Search for the cell housing the specified text and yield its (X, Y) center coordinate. 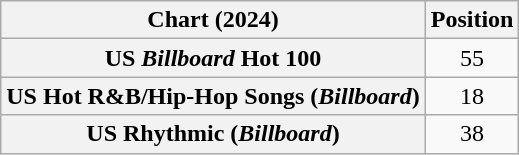
Position (472, 20)
38 (472, 134)
US Rhythmic (Billboard) (213, 134)
US Hot R&B/Hip-Hop Songs (Billboard) (213, 96)
Chart (2024) (213, 20)
55 (472, 58)
18 (472, 96)
US Billboard Hot 100 (213, 58)
